Search for the cell housing the specified text and yield its (X, Y) center coordinate. 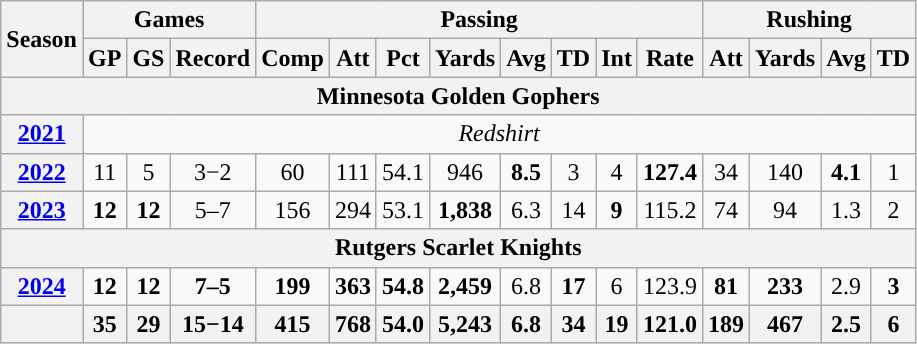
Minnesota Golden Gophers (458, 96)
2022 (42, 172)
11 (104, 172)
54.1 (402, 172)
94 (786, 210)
127.4 (670, 172)
19 (617, 324)
1 (893, 172)
5–7 (213, 210)
5 (148, 172)
363 (352, 286)
294 (352, 210)
29 (148, 324)
467 (786, 324)
2023 (42, 210)
3−2 (213, 172)
2021 (42, 134)
9 (617, 210)
Rutgers Scarlet Knights (458, 248)
74 (726, 210)
2.9 (846, 286)
8.5 (526, 172)
Redshirt (498, 134)
81 (726, 286)
768 (352, 324)
Rushing (808, 20)
233 (786, 286)
111 (352, 172)
14 (573, 210)
Passing (480, 20)
156 (293, 210)
115.2 (670, 210)
2024 (42, 286)
6.3 (526, 210)
Season (42, 39)
5,243 (466, 324)
2,459 (466, 286)
15−14 (213, 324)
GS (148, 58)
1.3 (846, 210)
946 (466, 172)
4.1 (846, 172)
17 (573, 286)
Record (213, 58)
140 (786, 172)
60 (293, 172)
35 (104, 324)
199 (293, 286)
Pct (402, 58)
Comp (293, 58)
Int (617, 58)
4 (617, 172)
2.5 (846, 324)
54.8 (402, 286)
1,838 (466, 210)
53.1 (402, 210)
189 (726, 324)
Rate (670, 58)
Games (168, 20)
415 (293, 324)
7–5 (213, 286)
54.0 (402, 324)
121.0 (670, 324)
2 (893, 210)
GP (104, 58)
123.9 (670, 286)
